For the text-containing cell, return its midpoint in (x, y) coordinate format. 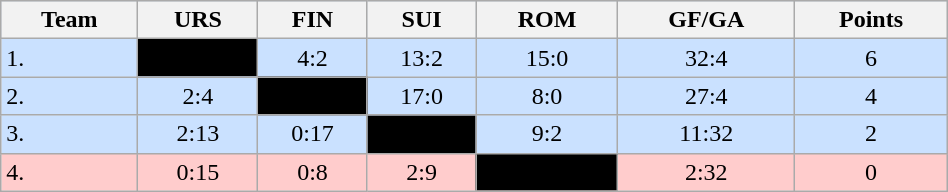
13:2 (422, 58)
2:4 (198, 96)
15:0 (547, 58)
3. (70, 134)
Team (70, 20)
1. (70, 58)
2. (70, 96)
27:4 (706, 96)
8:0 (547, 96)
11:32 (706, 134)
URS (198, 20)
SUI (422, 20)
32:4 (706, 58)
0 (872, 172)
0:15 (198, 172)
Points (872, 20)
2 (872, 134)
9:2 (547, 134)
17:0 (422, 96)
2:32 (706, 172)
6 (872, 58)
GF/GA (706, 20)
2:13 (198, 134)
2:9 (422, 172)
4:2 (312, 58)
0:17 (312, 134)
0:8 (312, 172)
4. (70, 172)
FIN (312, 20)
ROM (547, 20)
4 (872, 96)
